Search for the cell housing the specified text and yield its [x, y] center coordinate. 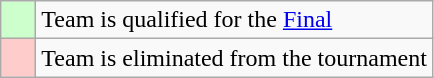
Team is qualified for the Final [234, 20]
Team is eliminated from the tournament [234, 58]
